Search for the cell housing the specified text and yield its [X, Y] center coordinate. 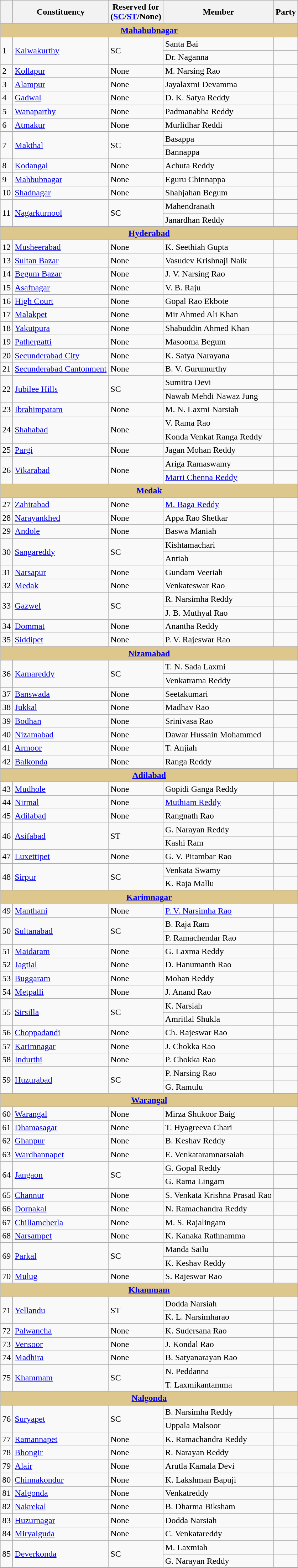
C. Venkatareddy [219, 1534]
Venkateswar Rao [219, 585]
24 [6, 430]
Vikarabad [61, 470]
54 [6, 992]
Anantha Reddy [219, 626]
B. Raja Ram [219, 924]
Marri Chenna Reddy [219, 477]
T. Laxmikantamma [219, 1385]
Sirsilla [61, 1012]
K. Kanaka Rathnamma [219, 1236]
D. Hanumanth Rao [219, 965]
Ghanpur [61, 1141]
51 [6, 951]
Yellandu [61, 1310]
30 [6, 552]
38 [6, 707]
59 [6, 1080]
Jangaon [61, 1175]
Bodhan [61, 721]
G. Laxma Reddy [219, 951]
69 [6, 1256]
4 [6, 98]
Basappa [219, 138]
25 [6, 450]
Vensoor [61, 1344]
2 [6, 71]
Mirza Shukoor Baig [219, 1114]
Pathergatti [61, 342]
Ariga Ramaswamy [219, 464]
Malakpet [61, 315]
5 [6, 111]
Armoor [61, 748]
Dommat [61, 626]
S. Venkata Krishna Prasad Rao [219, 1195]
Mahabubnagar [149, 30]
K. Sudersana Rao [219, 1331]
57 [6, 1046]
Secunderabad Cantonment [61, 369]
Masooma Begum [219, 342]
Jayalaxmi Devamma [219, 84]
Yakutpura [61, 328]
P. V. Narsimha Rao [219, 911]
Palwancha [61, 1331]
Eguru Chinnappa [219, 179]
79 [6, 1466]
Kalwakurthy [61, 51]
60 [6, 1114]
28 [6, 518]
67 [6, 1222]
14 [6, 274]
3 [6, 84]
39 [6, 721]
Indurthi [61, 1060]
K. Raja Mallu [219, 884]
G. Ramulu [219, 1087]
Bannappa [219, 152]
B. V. Gurumurthy [219, 369]
13 [6, 261]
Gopal Rao Ekbote [219, 301]
Secunderabad City [61, 355]
Amritlal Shukla [219, 1019]
82 [6, 1507]
Gopidi Ganga Reddy [219, 789]
81 [6, 1493]
33 [6, 606]
Narayankhed [61, 518]
High Court [61, 301]
P. Chokka Rao [219, 1060]
12 [6, 247]
T. N. Sada Laxmi [219, 667]
G. Rama Lingam [219, 1182]
Manda Sailu [219, 1249]
Musheerabad [61, 247]
Antiah [219, 558]
34 [6, 626]
58 [6, 1060]
Makthal [61, 145]
Ramannapet [61, 1439]
10 [6, 193]
Member [219, 12]
74 [6, 1358]
46 [6, 836]
Venkatreddy [219, 1493]
Uppala Malsoor [219, 1425]
Janardhan Reddy [219, 220]
B. Dharma Biksham [219, 1507]
K. L. Narsimharao [219, 1317]
Siddipet [61, 640]
B. Satyanarayan Rao [219, 1358]
K. Lakshman Bapuji [219, 1479]
26 [6, 470]
J. Kondal Rao [219, 1344]
Suryapet [61, 1419]
Gazwel [61, 606]
21 [6, 369]
Mahendranath [219, 206]
Gadwal [61, 98]
Vasudev Krishnaji Naik [219, 261]
85 [6, 1554]
M. Laxmiah [219, 1547]
K. Keshav Reddy [219, 1263]
Jagan Mohan Reddy [219, 450]
M. Narsing Rao [219, 71]
84 [6, 1534]
R. Narayan Reddy [219, 1452]
32 [6, 585]
37 [6, 694]
50 [6, 931]
56 [6, 1032]
Pargi [61, 450]
Shadnagar [61, 193]
Bhongir [61, 1452]
Murlidhar Reddi [219, 125]
K. Ramachandra Reddy [219, 1439]
B. Narsimha Reddy [219, 1412]
Gundam Veeriah [219, 572]
20 [6, 355]
17 [6, 315]
Shahabad [61, 430]
Mudhole [61, 789]
Santa Bai [219, 44]
8 [6, 165]
19 [6, 342]
Constituency [61, 12]
M. N. Laxmi Narsiah [219, 410]
Venkatrama Reddy [219, 680]
Madhav Rao [219, 707]
J. B. Muthyal Rao [219, 612]
J. Chokka Rao [219, 1046]
M. S. Rajalingam [219, 1222]
70 [6, 1277]
31 [6, 572]
16 [6, 301]
Hyderabad [149, 233]
Nakrekal [61, 1507]
36 [6, 674]
71 [6, 1310]
6 [6, 125]
T. Anjiah [219, 748]
23 [6, 410]
61 [6, 1127]
22 [6, 389]
63 [6, 1154]
Nawab Mehdi Nawaz Jung [219, 396]
Mulug [61, 1277]
Kollapur [61, 71]
Chillamcherla [61, 1222]
Dawar Hussain Mohammed [219, 735]
Arutla Kamala Devi [219, 1466]
N. Ramachandra Reddy [219, 1209]
40 [6, 735]
Dhamasagar [61, 1127]
Shahjahan Begum [219, 193]
48 [6, 877]
49 [6, 911]
Mahbubnagar [61, 179]
Ch. Rajeswar Rao [219, 1032]
47 [6, 857]
Andole [61, 531]
Kamareddy [61, 674]
Sultan Bazar [61, 261]
Seetakumari [219, 694]
83 [6, 1520]
Wanaparthy [61, 111]
55 [6, 1012]
Channur [61, 1195]
Kodangal [61, 165]
G. Gopal Reddy [219, 1168]
Narsapur [61, 572]
Rangnath Rao [219, 816]
N. Peddanna [219, 1371]
P. Ramachendar Rao [219, 938]
Shabuddin Ahmed Khan [219, 328]
K. Satya Narayana [219, 355]
73 [6, 1344]
J. V. Narsing Rao [219, 274]
68 [6, 1236]
42 [6, 762]
53 [6, 978]
Buggaram [61, 978]
52 [6, 965]
Achuta Reddy [219, 165]
V. B. Raju [219, 288]
Appa Rao Shetkar [219, 518]
Kashi Ram [219, 843]
62 [6, 1141]
Luxettipet [61, 857]
Jagtial [61, 965]
Parkal [61, 1256]
Muthiam Reddy [219, 802]
Asifabad [61, 836]
Asafnagar [61, 288]
Reserved for(SC/ST/None) [136, 12]
Dr. Naganna [219, 57]
D. K. Satya Reddy [219, 98]
44 [6, 802]
Venkata Swamy [219, 870]
J. Anand Rao [219, 992]
35 [6, 640]
Huzurabad [61, 1080]
Baswa Maniah [219, 531]
43 [6, 789]
27 [6, 504]
15 [6, 288]
78 [6, 1452]
Metpalli [61, 992]
Kishtamachari [219, 545]
Balkonda [61, 762]
Sultanabad [61, 931]
Party [286, 12]
Sumitra Devi [219, 382]
72 [6, 1331]
E. Venkataramnarsaiah [219, 1154]
Nagarkurnool [61, 213]
29 [6, 531]
Banswada [61, 694]
76 [6, 1419]
Chinnakondur [61, 1479]
S. Rajeswar Rao [219, 1277]
75 [6, 1378]
41 [6, 748]
Srinivasa Rao [219, 721]
80 [6, 1479]
G. V. Pitambar Rao [219, 857]
P. V. Rajeswar Rao [219, 640]
64 [6, 1175]
Wardhannapet [61, 1154]
9 [6, 179]
11 [6, 213]
Zahirabad [61, 504]
Narsampet [61, 1236]
18 [6, 328]
Madhira [61, 1358]
66 [6, 1209]
Mohan Reddy [219, 978]
T. Hyagreeva Chari [219, 1127]
R. Narsimha Reddy [219, 599]
Begum Bazar [61, 274]
Miryalguda [61, 1534]
K. Seethiah Gupta [219, 247]
1 [6, 51]
Jubilee Hills [61, 389]
7 [6, 145]
45 [6, 816]
Sirpur [61, 877]
Choppadandi [61, 1032]
Konda Venkat Ranga Reddy [219, 437]
Huzurnagar [61, 1520]
Jukkal [61, 707]
K. Narsiah [219, 1005]
Ranga Reddy [219, 762]
Dornakal [61, 1209]
Nirmal [61, 802]
Alampur [61, 84]
Sangareddy [61, 552]
Ibrahimpatam [61, 410]
Mir Ahmed Ali Khan [219, 315]
77 [6, 1439]
Manthani [61, 911]
Deverkonda [61, 1554]
P. Narsing Rao [219, 1073]
Maidaram [61, 951]
B. Keshav Reddy [219, 1141]
M. Baga Reddy [219, 504]
Alair [61, 1466]
65 [6, 1195]
V. Rama Rao [219, 423]
Padmanabha Reddy [219, 111]
Atmakur [61, 125]
